Extract the [x, y] coordinate from the center of the cell holding the provided text.  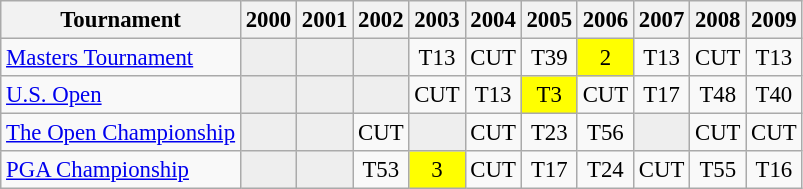
The Open Championship [121, 133]
2008 [718, 20]
2005 [549, 20]
T55 [718, 170]
Tournament [121, 20]
T39 [549, 58]
2003 [437, 20]
T48 [718, 95]
T23 [549, 133]
2009 [774, 20]
3 [437, 170]
2006 [605, 20]
2002 [381, 20]
PGA Championship [121, 170]
2004 [493, 20]
2 [605, 58]
T53 [381, 170]
Masters Tournament [121, 58]
U.S. Open [121, 95]
2000 [268, 20]
2007 [661, 20]
T3 [549, 95]
T40 [774, 95]
T16 [774, 170]
2001 [325, 20]
T24 [605, 170]
T56 [605, 133]
